From the cell containing the given text, extract its center point as [x, y] coordinate. 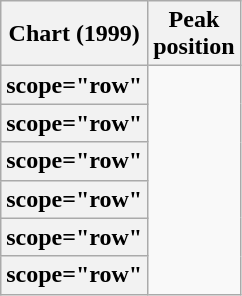
Chart (1999) [74, 34]
Peakposition [194, 34]
